Determine the [X, Y] coordinate at the center of the cell enclosing the given text.  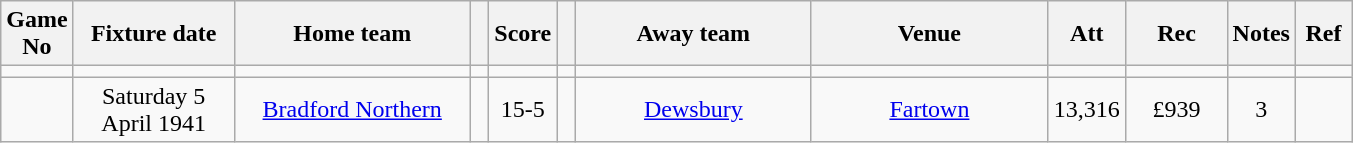
13,316 [1086, 110]
£939 [1176, 110]
Ref [1323, 34]
Fixture date [154, 34]
Fartown [929, 110]
Score [523, 34]
Game No [37, 34]
3 [1261, 110]
Bradford Northern [352, 110]
Notes [1261, 34]
Rec [1176, 34]
Att [1086, 34]
Venue [929, 34]
Away team [693, 34]
15-5 [523, 110]
Home team [352, 34]
Dewsbury [693, 110]
Saturday 5 April 1941 [154, 110]
